Find where the given text appears and provide that cell's center as [x, y] coordinate. 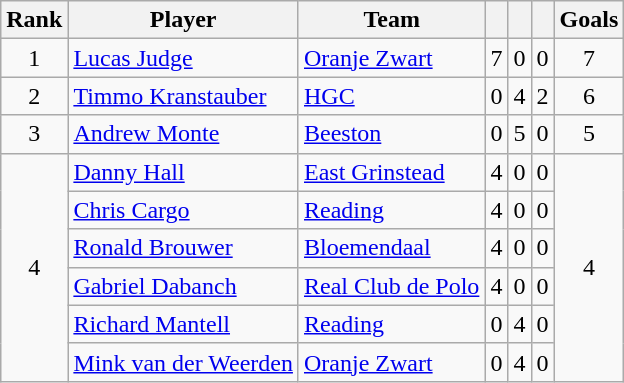
Rank [34, 20]
East Grinstead [391, 172]
Chris Cargo [184, 210]
Beeston [391, 134]
Team [391, 20]
Richard Mantell [184, 324]
Bloemendaal [391, 248]
Timmo Kranstauber [184, 96]
Andrew Monte [184, 134]
6 [589, 96]
3 [34, 134]
Mink van der Weerden [184, 362]
Ronald Brouwer [184, 248]
HGC [391, 96]
Gabriel Dabanch [184, 286]
Real Club de Polo [391, 286]
1 [34, 58]
Player [184, 20]
Lucas Judge [184, 58]
Danny Hall [184, 172]
Goals [589, 20]
